Pinpoint the cell where the given text exists, returning its [X, Y] midpoint coordinate. 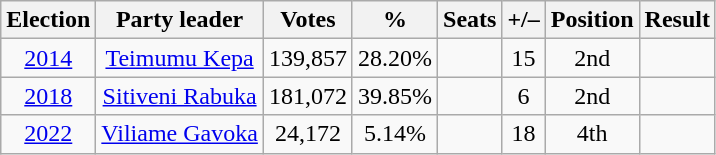
4th [592, 134]
28.20% [394, 58]
39.85% [394, 96]
Seats [470, 20]
Result [677, 20]
181,072 [308, 96]
15 [524, 58]
Votes [308, 20]
5.14% [394, 134]
6 [524, 96]
Position [592, 20]
Viliame Gavoka [180, 134]
Party leader [180, 20]
139,857 [308, 58]
% [394, 20]
2018 [48, 96]
Teimumu Kepa [180, 58]
18 [524, 134]
Election [48, 20]
2022 [48, 134]
2014 [48, 58]
24,172 [308, 134]
Sitiveni Rabuka [180, 96]
+/– [524, 20]
